Return (X, Y) of the center of cell containing provided text 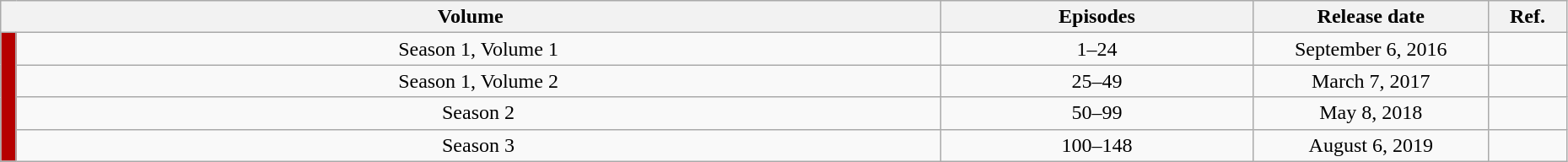
May 8, 2018 (1371, 113)
25–49 (1097, 81)
Episodes (1097, 17)
Ref. (1528, 17)
50–99 (1097, 113)
Season 3 (477, 145)
Season 1, Volume 1 (477, 49)
1–24 (1097, 49)
Season 2 (477, 113)
August 6, 2019 (1371, 145)
Release date (1371, 17)
September 6, 2016 (1371, 49)
March 7, 2017 (1371, 81)
Volume (471, 17)
Season 1, Volume 2 (477, 81)
100–148 (1097, 145)
